For the text-containing cell, return its midpoint in [X, Y] coordinate format. 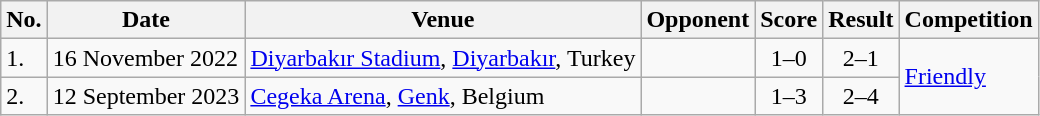
Result [861, 20]
12 September 2023 [146, 96]
16 November 2022 [146, 58]
2–1 [861, 58]
Friendly [968, 77]
No. [24, 20]
Cegeka Arena, Genk, Belgium [443, 96]
Venue [443, 20]
1–3 [789, 96]
Opponent [698, 20]
Diyarbakır Stadium, Diyarbakır, Turkey [443, 58]
1. [24, 58]
2. [24, 96]
2–4 [861, 96]
Score [789, 20]
1–0 [789, 58]
Date [146, 20]
Competition [968, 20]
